Scan for the cell matching the given text and deliver its (X, Y) coordinate at center. 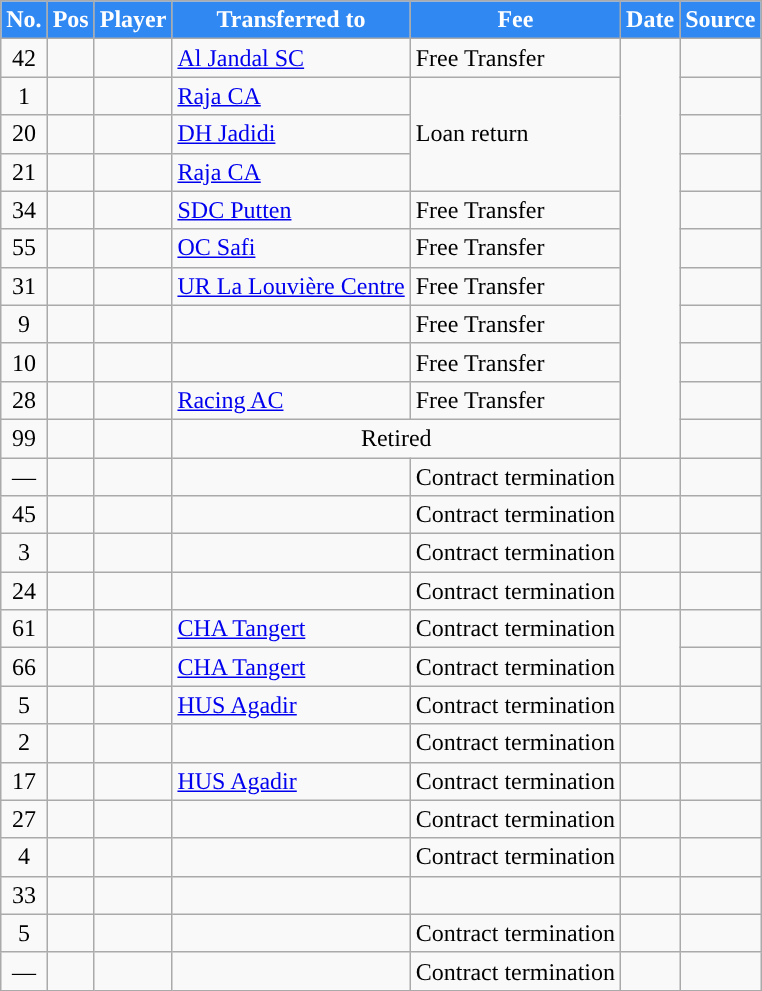
66 (24, 667)
42 (24, 58)
OC Safi (291, 248)
2 (24, 743)
Fee (515, 20)
28 (24, 400)
SDC Putten (291, 210)
20 (24, 134)
31 (24, 286)
55 (24, 248)
9 (24, 324)
Retired (396, 438)
DH Jadidi (291, 134)
1 (24, 96)
45 (24, 515)
Pos (70, 20)
27 (24, 819)
21 (24, 172)
10 (24, 362)
4 (24, 857)
17 (24, 781)
24 (24, 591)
Transferred to (291, 20)
Racing AC (291, 400)
33 (24, 895)
UR La Louvière Centre (291, 286)
Loan return (515, 134)
Source (720, 20)
99 (24, 438)
34 (24, 210)
Al Jandal SC (291, 58)
3 (24, 553)
Player (133, 20)
61 (24, 629)
Date (650, 20)
No. (24, 20)
